Output the (x, y) coordinate of the center of the cell containing the given text.  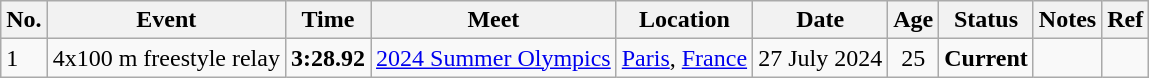
1 (24, 58)
Paris, France (684, 58)
Notes (1067, 20)
Age (914, 20)
Status (986, 20)
2024 Summer Olympics (494, 58)
Current (986, 58)
No. (24, 20)
25 (914, 58)
Meet (494, 20)
Location (684, 20)
3:28.92 (328, 58)
27 July 2024 (820, 58)
Time (328, 20)
Event (166, 20)
4x100 m freestyle relay (166, 58)
Date (820, 20)
Ref (1126, 20)
